Capture the cell that displays the provided text and extract its (X, Y) central coordinate. 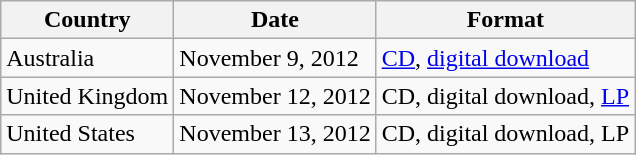
United Kingdom (88, 96)
November 12, 2012 (275, 96)
Country (88, 20)
November 13, 2012 (275, 134)
Australia (88, 58)
United States (88, 134)
November 9, 2012 (275, 58)
Date (275, 20)
Format (505, 20)
CD, digital download (505, 58)
